Return (x, y) of the center of cell containing provided text 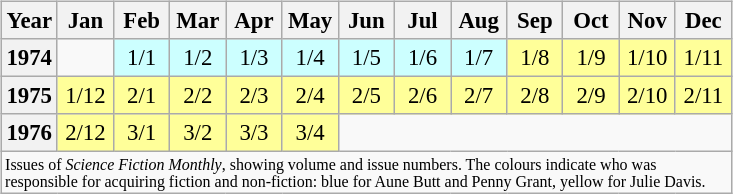
1/1 (141, 58)
Jan (85, 21)
2/6 (422, 96)
Dec (703, 21)
2/9 (591, 96)
1/4 (310, 58)
1/12 (85, 96)
1976 (29, 133)
2/8 (535, 96)
Sep (535, 21)
2/4 (310, 96)
1/5 (366, 58)
1974 (29, 58)
2/5 (366, 96)
Aug (479, 21)
Oct (591, 21)
1/8 (535, 58)
Nov (647, 21)
1/9 (591, 58)
1975 (29, 96)
2/10 (647, 96)
3/1 (141, 133)
1/2 (198, 58)
1/7 (479, 58)
3/4 (310, 133)
2/2 (198, 96)
1/11 (703, 58)
May (310, 21)
Mar (198, 21)
Jun (366, 21)
1/3 (254, 58)
Jul (422, 21)
1/10 (647, 58)
Feb (141, 21)
3/2 (198, 133)
1/6 (422, 58)
2/11 (703, 96)
2/7 (479, 96)
Apr (254, 21)
2/3 (254, 96)
2/1 (141, 96)
3/3 (254, 133)
Year (29, 21)
2/12 (85, 133)
